Return (x, y) of the center of cell containing provided text 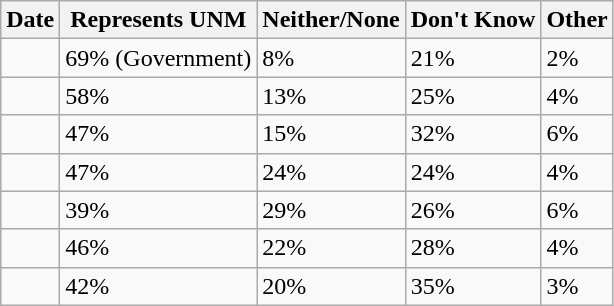
Represents UNM (158, 20)
3% (577, 286)
35% (473, 286)
21% (473, 58)
69% (Government) (158, 58)
2% (577, 58)
Date (30, 20)
15% (331, 134)
26% (473, 210)
28% (473, 248)
46% (158, 248)
Other (577, 20)
42% (158, 286)
Neither/None (331, 20)
20% (331, 286)
8% (331, 58)
29% (331, 210)
25% (473, 96)
58% (158, 96)
Don't Know (473, 20)
22% (331, 248)
32% (473, 134)
13% (331, 96)
39% (158, 210)
